Capture the cell that displays the provided text and extract its (x, y) central coordinate. 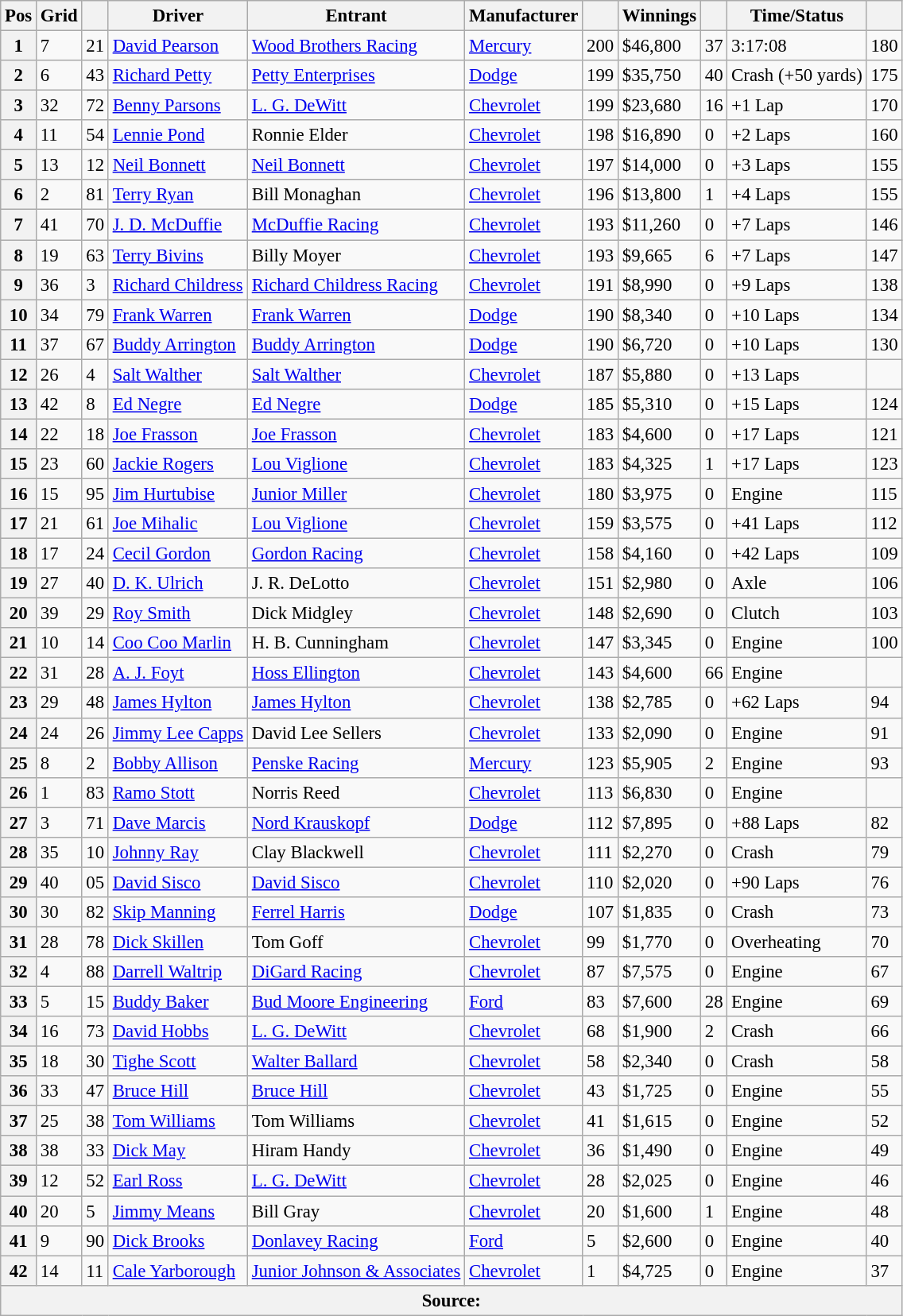
Entrant (356, 16)
Crash (+50 yards) (796, 75)
$4,325 (660, 464)
Gordon Racing (356, 554)
Clay Blackwell (356, 853)
78 (95, 942)
+90 Laps (796, 882)
Driver (178, 16)
Jimmy Means (178, 1211)
Penske Racing (356, 763)
+1 Lap (796, 106)
David Lee Sellers (356, 733)
49 (884, 1151)
$13,800 (660, 195)
107 (601, 912)
47 (95, 1091)
Darrell Waltrip (178, 972)
$16,890 (660, 135)
143 (601, 673)
05 (95, 882)
55 (884, 1091)
$2,270 (660, 853)
3:17:08 (796, 46)
$2,340 (660, 1062)
$1,600 (660, 1211)
88 (95, 972)
Jimmy Lee Capps (178, 733)
Norris Reed (356, 792)
Billy Moyer (356, 255)
61 (95, 524)
Richard Petty (178, 75)
$11,260 (660, 225)
+15 Laps (796, 404)
Jackie Rogers (178, 464)
David Pearson (178, 46)
Bud Moore Engineering (356, 1002)
J. D. McDuffie (178, 225)
D. K. Ulrich (178, 583)
Axle (796, 583)
Hoss Ellington (356, 673)
+88 Laps (796, 822)
71 (95, 822)
$2,600 (660, 1241)
Bobby Allison (178, 763)
Richard Childress Racing (356, 284)
60 (95, 464)
113 (601, 792)
148 (601, 613)
$9,665 (660, 255)
+9 Laps (796, 284)
Earl Ross (178, 1181)
$1,770 (660, 942)
124 (884, 404)
Skip Manning (178, 912)
+42 Laps (796, 554)
Junior Johnson & Associates (356, 1271)
63 (95, 255)
115 (884, 493)
Hiram Handy (356, 1151)
Overheating (796, 942)
134 (884, 315)
90 (95, 1241)
130 (884, 344)
Nord Krauskopf (356, 822)
$46,800 (660, 46)
146 (884, 225)
Dick Brooks (178, 1241)
Donlavey Racing (356, 1241)
95 (95, 493)
110 (601, 882)
Joe Mihalic (178, 524)
69 (884, 1002)
Benny Parsons (178, 106)
170 (884, 106)
133 (601, 733)
175 (884, 75)
Tighe Scott (178, 1062)
Tom Goff (356, 942)
$1,490 (660, 1151)
Buddy Baker (178, 1002)
J. R. DeLotto (356, 583)
Ramo Stott (178, 792)
$2,690 (660, 613)
$23,680 (660, 106)
$2,785 (660, 703)
+62 Laps (796, 703)
Cecil Gordon (178, 554)
David Hobbs (178, 1032)
$8,990 (660, 284)
Coo Coo Marlin (178, 643)
$3,975 (660, 493)
198 (601, 135)
Time/Status (796, 16)
Bill Monaghan (356, 195)
160 (884, 135)
$14,000 (660, 165)
200 (601, 46)
68 (601, 1032)
$35,750 (660, 75)
Ferrel Harris (356, 912)
Lennie Pond (178, 135)
Petty Enterprises (356, 75)
+41 Laps (796, 524)
109 (884, 554)
Dave Marcis (178, 822)
$7,895 (660, 822)
Johnny Ray (178, 853)
87 (601, 972)
+13 Laps (796, 374)
A. J. Foyt (178, 673)
$7,600 (660, 1002)
$2,025 (660, 1181)
Richard Childress (178, 284)
196 (601, 195)
McDuffie Racing (356, 225)
$5,880 (660, 374)
$6,830 (660, 792)
$2,980 (660, 583)
151 (601, 583)
191 (601, 284)
DiGard Racing (356, 972)
Terry Ryan (178, 195)
72 (95, 106)
94 (884, 703)
54 (95, 135)
Cale Yarborough (178, 1271)
$6,720 (660, 344)
91 (884, 733)
Wood Brothers Racing (356, 46)
100 (884, 643)
Dick Skillen (178, 942)
121 (884, 434)
$3,345 (660, 643)
Grid (59, 16)
Dick Midgley (356, 613)
+2 Laps (796, 135)
111 (601, 853)
76 (884, 882)
46 (884, 1181)
$8,340 (660, 315)
+4 Laps (796, 195)
197 (601, 165)
H. B. Cunningham (356, 643)
187 (601, 374)
81 (95, 195)
Bill Gray (356, 1211)
Winnings (660, 16)
Walter Ballard (356, 1062)
$5,310 (660, 404)
$7,575 (660, 972)
Ronnie Elder (356, 135)
Pos (19, 16)
$2,020 (660, 882)
158 (601, 554)
Source: (451, 1300)
Terry Bivins (178, 255)
$3,575 (660, 524)
185 (601, 404)
$1,835 (660, 912)
$2,090 (660, 733)
106 (884, 583)
93 (884, 763)
$1,615 (660, 1121)
$4,725 (660, 1271)
159 (601, 524)
$1,725 (660, 1091)
Manufacturer (524, 16)
Junior Miller (356, 493)
+3 Laps (796, 165)
$4,160 (660, 554)
$5,905 (660, 763)
Jim Hurtubise (178, 493)
Roy Smith (178, 613)
99 (601, 942)
$1,900 (660, 1032)
Clutch (796, 613)
Dick May (178, 1151)
103 (884, 613)
